Scan for the cell matching the given text and deliver its (X, Y) coordinate at center. 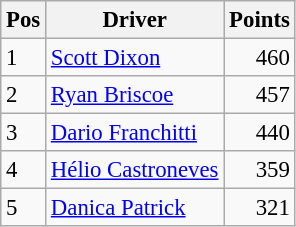
457 (260, 95)
1 (24, 58)
Pos (24, 20)
321 (260, 208)
Danica Patrick (135, 208)
Scott Dixon (135, 58)
Dario Franchitti (135, 133)
Hélio Castroneves (135, 170)
Ryan Briscoe (135, 95)
5 (24, 208)
2 (24, 95)
460 (260, 58)
4 (24, 170)
3 (24, 133)
Driver (135, 20)
440 (260, 133)
359 (260, 170)
Points (260, 20)
